Pinpoint the cell where the given text exists, returning its [x, y] midpoint coordinate. 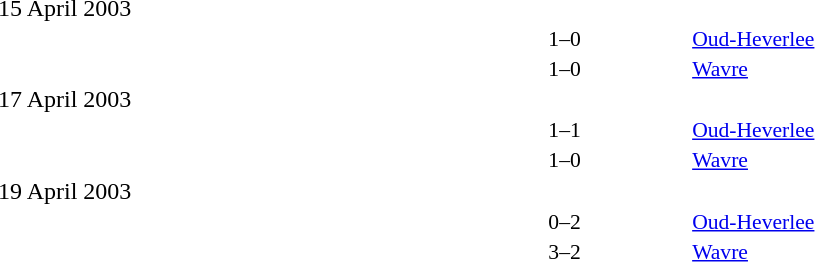
0–2 [564, 222]
1–1 [564, 130]
